Capture the cell that displays the provided text and extract its [x, y] central coordinate. 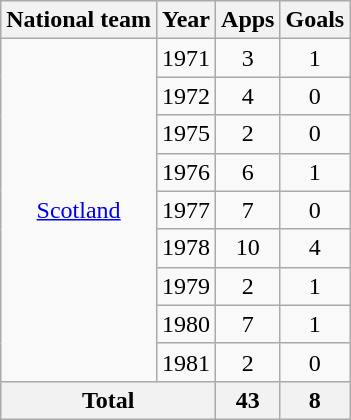
Year [186, 20]
3 [248, 58]
National team [79, 20]
1981 [186, 362]
1975 [186, 134]
43 [248, 400]
Scotland [79, 210]
Goals [315, 20]
Total [108, 400]
1980 [186, 324]
1977 [186, 210]
8 [315, 400]
1976 [186, 172]
1972 [186, 96]
1979 [186, 286]
1978 [186, 248]
Apps [248, 20]
10 [248, 248]
1971 [186, 58]
6 [248, 172]
